Scan for the cell matching the given text and deliver its (X, Y) coordinate at center. 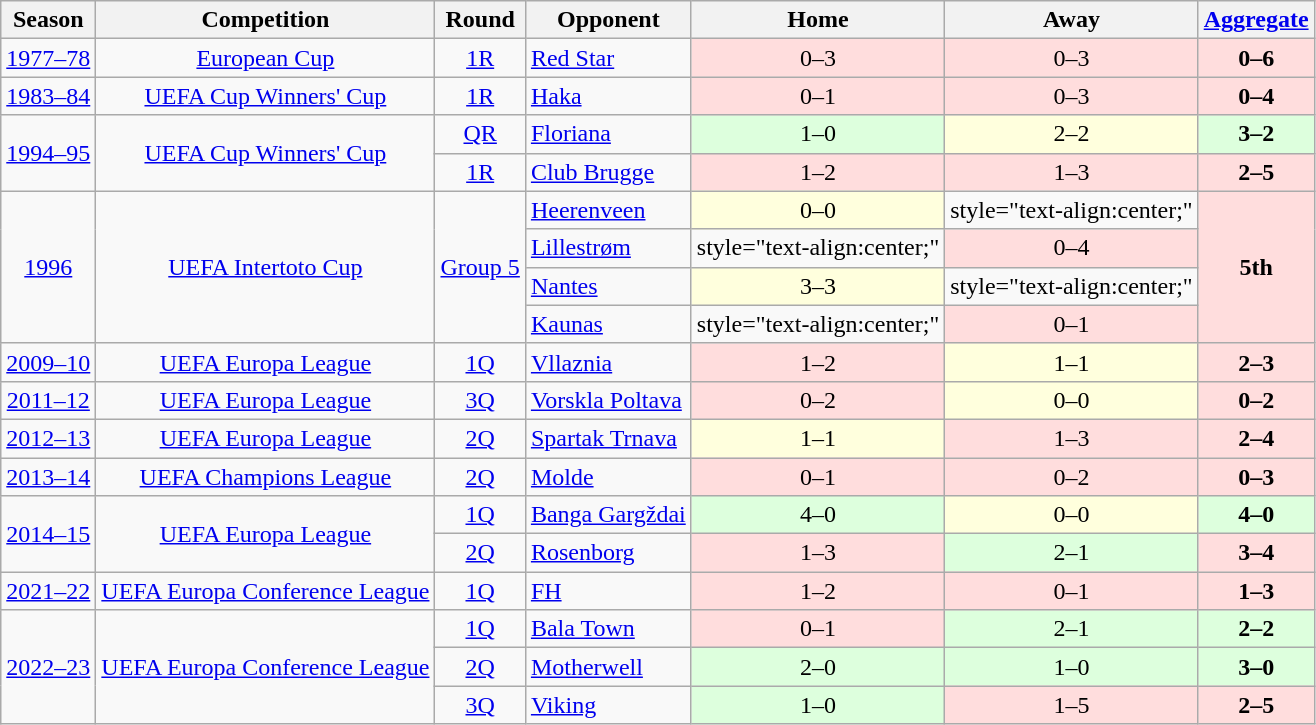
Haka (608, 96)
1994–95 (48, 153)
Season (48, 20)
2–4 (1256, 438)
Floriana (608, 134)
Nantes (608, 286)
1–5 (1072, 705)
3–2 (1256, 134)
FH (608, 591)
UEFA Intertoto Cup (266, 267)
Vorskla Poltava (608, 400)
Vllaznia (608, 362)
Round (480, 20)
2022–23 (48, 667)
Competition (266, 20)
1983–84 (48, 96)
1996 (48, 267)
Away (1072, 20)
Banga Gargždai (608, 515)
Opponent (608, 20)
Heerenveen (608, 210)
2–3 (1256, 362)
Motherwell (608, 667)
QR (480, 134)
Kaunas (608, 324)
European Cup (266, 58)
2–0 (818, 667)
2014–15 (48, 534)
3–4 (1256, 553)
2013–14 (48, 477)
Spartak Trnava (608, 438)
Club Brugge (608, 172)
2009–10 (48, 362)
1977–78 (48, 58)
2012–13 (48, 438)
2021–22 (48, 591)
3–0 (1256, 667)
Molde (608, 477)
Lillestrøm (608, 248)
3–3 (818, 286)
Bala Town (608, 629)
2011–12 (48, 400)
Group 5 (480, 267)
5th (1256, 267)
0–6 (1256, 58)
Red Star (608, 58)
Viking (608, 705)
Home (818, 20)
UEFA Champions League (266, 477)
Rosenborg (608, 553)
Aggregate (1256, 20)
